Determine the (x, y) coordinate at the center of the cell enclosing the given text.  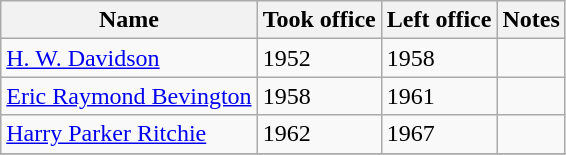
1962 (319, 134)
1967 (439, 134)
Harry Parker Ritchie (129, 134)
H. W. Davidson (129, 58)
Notes (531, 20)
Left office (439, 20)
1952 (319, 58)
Name (129, 20)
Eric Raymond Bevington (129, 96)
1961 (439, 96)
Took office (319, 20)
